Extract the [x, y] coordinate from the center of the cell holding the provided text.  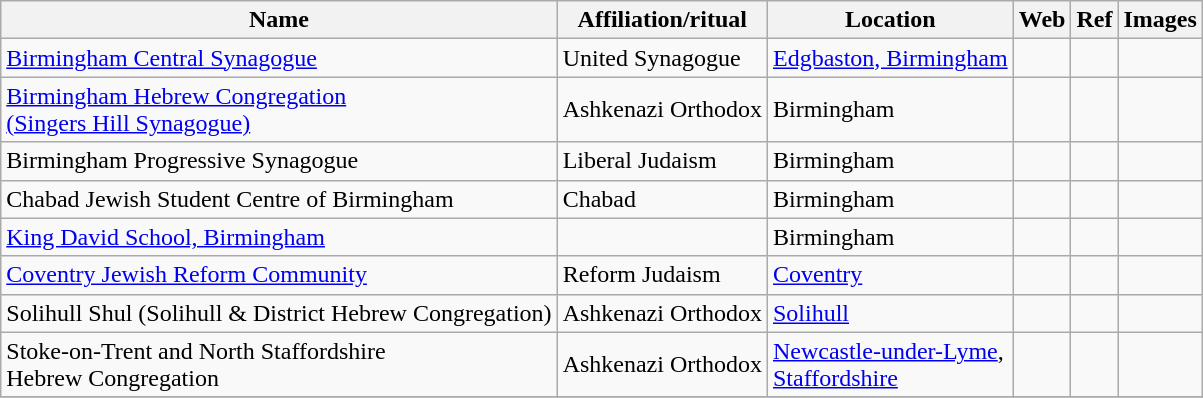
United Synagogue [662, 58]
Ref [1094, 20]
Edgbaston, Birmingham [890, 58]
Stoke-on-Trent and North Staffordshire Hebrew Congregation [279, 364]
Name [279, 20]
Images [1160, 20]
Web [1042, 20]
Chabad Jewish Student Centre of Birmingham [279, 199]
Newcastle-under-Lyme, Staffordshire [890, 364]
Birmingham Central Synagogue [279, 58]
Birmingham Progressive Synagogue [279, 161]
Solihull Shul (Solihull & District Hebrew Congregation) [279, 313]
Coventry [890, 275]
Affiliation/ritual [662, 20]
Chabad [662, 199]
Reform Judaism [662, 275]
Location [890, 20]
Solihull [890, 313]
Birmingham Hebrew Congregation (Singers Hill Synagogue) [279, 110]
King David School, Birmingham [279, 237]
Liberal Judaism [662, 161]
Coventry Jewish Reform Community [279, 275]
